Capture the cell that displays the provided text and extract its [X, Y] central coordinate. 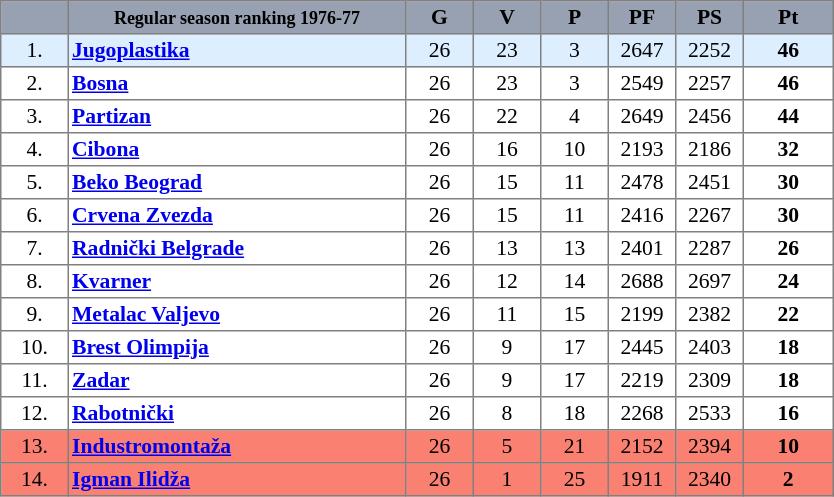
Industromontaža [237, 446]
PS [710, 18]
2649 [642, 116]
13. [35, 446]
PF [642, 18]
2257 [710, 84]
2 [788, 480]
24 [788, 282]
11. [35, 380]
Rabotnički [237, 414]
2647 [642, 50]
Igman Ilidža [237, 480]
2445 [642, 348]
2219 [642, 380]
2309 [710, 380]
2478 [642, 182]
7. [35, 248]
4. [35, 150]
5. [35, 182]
2382 [710, 314]
1 [507, 480]
Kvarner [237, 282]
2403 [710, 348]
2152 [642, 446]
2. [35, 84]
Radnički Belgrade [237, 248]
6. [35, 216]
14 [575, 282]
2252 [710, 50]
14. [35, 480]
2394 [710, 446]
1. [35, 50]
12. [35, 414]
2697 [710, 282]
2268 [642, 414]
2401 [642, 248]
3. [35, 116]
2533 [710, 414]
Partizan [237, 116]
12 [507, 282]
2193 [642, 150]
2549 [642, 84]
2340 [710, 480]
1911 [642, 480]
10. [35, 348]
G [440, 18]
2199 [642, 314]
2456 [710, 116]
4 [575, 116]
Regular season ranking 1976-77 [237, 18]
9. [35, 314]
2688 [642, 282]
8. [35, 282]
Zadar [237, 380]
V [507, 18]
21 [575, 446]
25 [575, 480]
32 [788, 150]
Cibona [237, 150]
2416 [642, 216]
2186 [710, 150]
8 [507, 414]
Bosna [237, 84]
Crvena Zvezda [237, 216]
Beko Beograd [237, 182]
P [575, 18]
2267 [710, 216]
2451 [710, 182]
2287 [710, 248]
44 [788, 116]
Jugoplastika [237, 50]
5 [507, 446]
Metalac Valjevo [237, 314]
Pt [788, 18]
Brest Olimpija [237, 348]
